Output the [x, y] coordinate of the center of the cell containing the given text.  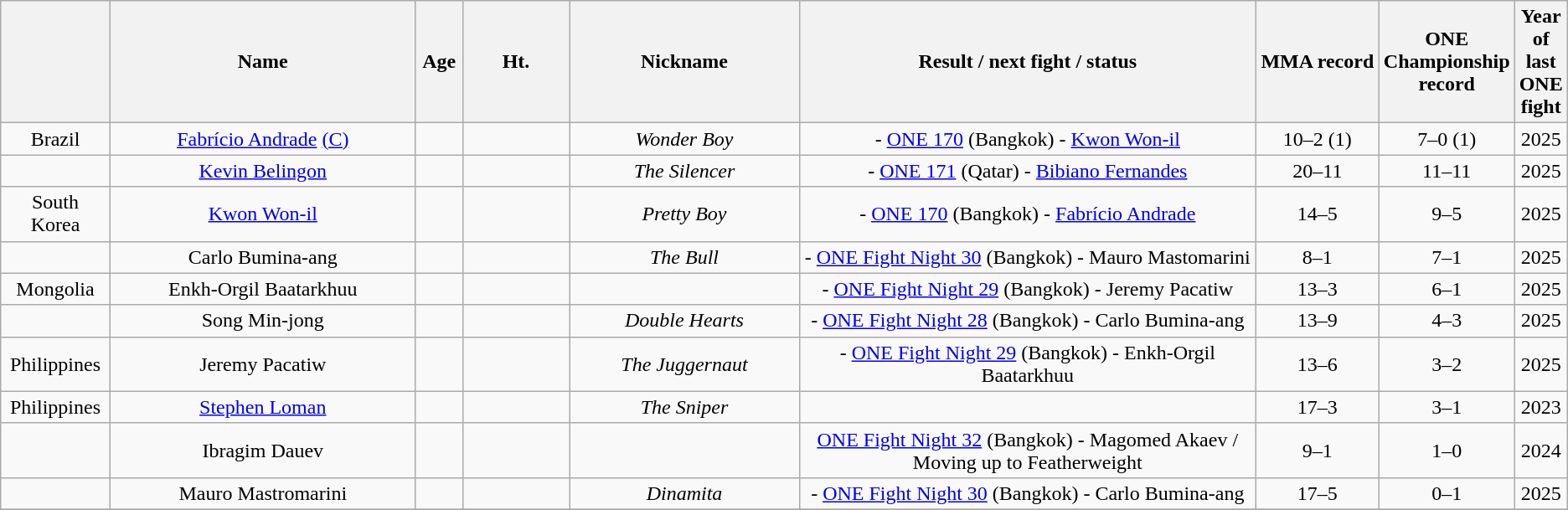
South Korea [55, 214]
Carlo Bumina-ang [263, 257]
9–5 [1447, 214]
Enkh-Orgil Baatarkhuu [263, 289]
20–11 [1317, 171]
The Juggernaut [684, 363]
- ONE Fight Night 29 (Bangkok) - Enkh-Orgil Baatarkhuu [1027, 363]
Pretty Boy [684, 214]
14–5 [1317, 214]
- ONE Fight Night 30 (Bangkok) - Mauro Mastomarini [1027, 257]
Brazil [55, 139]
3–1 [1447, 407]
The Silencer [684, 171]
7–0 (1) [1447, 139]
7–1 [1447, 257]
Ibragim Dauev [263, 451]
- ONE Fight Night 28 (Bangkok) - Carlo Bumina-ang [1027, 321]
- ONE Fight Night 30 (Bangkok) - Carlo Bumina-ang [1027, 493]
Wonder Boy [684, 139]
- ONE 171 (Qatar) - Bibiano Fernandes [1027, 171]
Fabrício Andrade (C) [263, 139]
Nickname [684, 62]
Mongolia [55, 289]
Kwon Won-il [263, 214]
Jeremy Pacatiw [263, 363]
Mauro Mastromarini [263, 493]
Stephen Loman [263, 407]
0–1 [1447, 493]
The Bull [684, 257]
Kevin Belingon [263, 171]
2024 [1541, 451]
Ht. [516, 62]
17–3 [1317, 407]
Dinamita [684, 493]
2023 [1541, 407]
13–6 [1317, 363]
The Sniper [684, 407]
MMA record [1317, 62]
- ONE 170 (Bangkok) - Kwon Won-il [1027, 139]
17–5 [1317, 493]
Result / next fight / status [1027, 62]
Name [263, 62]
13–3 [1317, 289]
11–11 [1447, 171]
8–1 [1317, 257]
4–3 [1447, 321]
Song Min-jong [263, 321]
ONE Fight Night 32 (Bangkok) - Magomed Akaev / Moving up to Featherweight [1027, 451]
ONE Championship record [1447, 62]
6–1 [1447, 289]
3–2 [1447, 363]
1–0 [1447, 451]
13–9 [1317, 321]
Double Hearts [684, 321]
9–1 [1317, 451]
Year of last ONE fight [1541, 62]
10–2 (1) [1317, 139]
- ONE Fight Night 29 (Bangkok) - Jeremy Pacatiw [1027, 289]
- ONE 170 (Bangkok) - Fabrício Andrade [1027, 214]
Age [439, 62]
